Return (X, Y) of the center of cell containing provided text 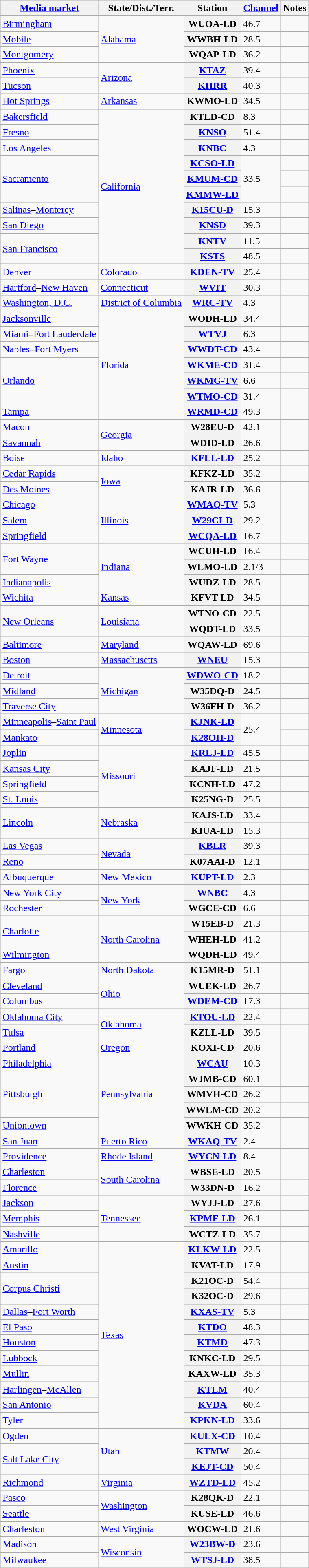
Channel (261, 8)
Station (213, 8)
Chicago (50, 505)
WJMB-CD (213, 1079)
KDEN-TV (213, 272)
WQDH-LD (213, 955)
KTMD (213, 1343)
K28OH-D (213, 738)
Lubbock (50, 1358)
Nevada (141, 854)
Salt Lake City (50, 1459)
Media market (50, 8)
Midland (50, 691)
Ogden (50, 1435)
WODH-LD (213, 318)
WUOA-LD (213, 24)
WDID-LD (213, 442)
16.4 (261, 551)
Washington (141, 1506)
K32OC-D (213, 1296)
Texas (141, 1335)
WCTZ-LD (213, 1234)
12.1 (261, 861)
21.5 (261, 769)
State/Dist./Terr. (141, 8)
WQAW-LD (213, 644)
Philadelphia (50, 1063)
2.3 (261, 877)
WNEU (213, 660)
WWKH-CD (213, 1125)
WQAP-LD (213, 55)
KCSO-LD (213, 163)
40.4 (261, 1389)
Salem (50, 520)
49.3 (261, 411)
Oklahoma (141, 1025)
47.2 (261, 784)
2.1/3 (261, 567)
K28QK-D (213, 1498)
Las Vegas (50, 846)
W33DN-D (213, 1188)
Dallas–Fort Worth (50, 1312)
KJNK-LD (213, 722)
Tennessee (141, 1219)
Illinois (141, 520)
WWBH-LD (213, 39)
KSTS (213, 256)
20.4 (261, 1451)
Mullin (50, 1374)
WCUH-LD (213, 551)
WUEK-LD (213, 986)
43.4 (261, 349)
Colorado (141, 272)
Lincoln (50, 823)
Indianapolis (50, 582)
Idaho (141, 458)
KAJR-LD (213, 489)
Florida (141, 365)
Fresno (50, 132)
KAJF-LD (213, 769)
29.6 (261, 1296)
KPMF-LD (213, 1219)
38.5 (261, 1560)
KNSO (213, 132)
District of Columbia (141, 303)
WRC-TV (213, 303)
Boston (50, 660)
KFLL-LD (213, 458)
WNBC (213, 892)
20.5 (261, 1172)
KLKW-LD (213, 1250)
6.3 (261, 334)
25.5 (261, 799)
Savannah (50, 442)
Arizona (141, 78)
Connecticut (141, 287)
KXAS-TV (213, 1312)
Los Angeles (50, 148)
Baltimore (50, 644)
50.4 (261, 1467)
WHEH-LD (213, 939)
Wilmington (50, 955)
26.1 (261, 1219)
Pittsburgh (50, 1094)
West Virginia (141, 1529)
25.2 (261, 458)
Corpus Christi (50, 1288)
Notes (295, 8)
Kansas (141, 598)
New Mexico (141, 877)
Naples–Fort Myers (50, 349)
2.4 (261, 1141)
Massachusetts (141, 660)
New York City (50, 892)
KNTV (213, 241)
KMMW-LD (213, 194)
K15CU-D (213, 210)
WTVJ (213, 334)
Iowa (141, 481)
16.7 (261, 536)
Kansas City (50, 769)
33.4 (261, 815)
Columbus (50, 1001)
29.5 (261, 1358)
WTNO-CD (213, 613)
Bakersfield (50, 117)
W35DQ-D (213, 691)
24.5 (261, 691)
San Francisco (50, 249)
Traverse City (50, 707)
42.1 (261, 427)
11.5 (261, 241)
Reno (50, 861)
WCAU (213, 1063)
39.4 (261, 70)
46.7 (261, 24)
Michigan (141, 691)
KNKC-LD (213, 1358)
41.2 (261, 939)
San Antonio (50, 1405)
60.1 (261, 1079)
KRLJ-LD (213, 753)
WGCE-CD (213, 908)
Madison (50, 1544)
29.2 (261, 520)
10.3 (261, 1063)
California (141, 187)
26.6 (261, 442)
WBSE-LD (213, 1172)
KIUA-LD (213, 830)
WRMD-CD (213, 411)
Richmond (50, 1482)
WWLM-CD (213, 1110)
KZLL-LD (213, 1032)
Hot Springs (50, 101)
KTDO (213, 1327)
WUDZ-LD (213, 582)
Nebraska (141, 823)
27.6 (261, 1203)
Washington, D.C. (50, 303)
Arkansas (141, 101)
Uniontown (50, 1125)
Cleveland (50, 986)
26.7 (261, 986)
New Orleans (50, 621)
KULX-CD (213, 1435)
35.7 (261, 1234)
K25NG-D (213, 799)
47.3 (261, 1343)
Orlando (50, 380)
Tucson (50, 86)
16.2 (261, 1188)
North Dakota (141, 970)
KWMO-LD (213, 101)
45.2 (261, 1482)
WMVH-CD (213, 1094)
Houston (50, 1343)
23.6 (261, 1544)
Des Moines (50, 489)
17.9 (261, 1265)
WYJJ-LD (213, 1203)
26.2 (261, 1094)
36.6 (261, 489)
WKMG-TV (213, 380)
Milwaukee (50, 1560)
KTLD-CD (213, 117)
Nashville (50, 1234)
KTMW (213, 1451)
Miami–Fort Lauderdale (50, 334)
8.4 (261, 1156)
Fort Wayne (50, 559)
22.1 (261, 1498)
20.2 (261, 1110)
Oregon (141, 1048)
W23BW-D (213, 1544)
40.3 (261, 86)
San Juan (50, 1141)
Ohio (141, 994)
Jacksonville (50, 318)
KNBC (213, 148)
Indiana (141, 567)
WCQA-LD (213, 536)
W36FH-D (213, 707)
Jackson (50, 1203)
KPKN-LD (213, 1420)
Mankato (50, 738)
30.3 (261, 287)
Salinas–Monterey (50, 210)
Minnesota (141, 730)
Utah (141, 1451)
KVAT-LD (213, 1265)
20.6 (261, 1048)
Oklahoma City (50, 1017)
WYCN-LD (213, 1156)
WDEM-CD (213, 1001)
Pasco (50, 1498)
Providence (50, 1156)
48.3 (261, 1327)
Harlingen–McAllen (50, 1389)
Macon (50, 427)
Minneapolis–Saint Paul (50, 722)
KBLR (213, 846)
El Paso (50, 1327)
Austin (50, 1265)
K21OC-D (213, 1281)
Tampa (50, 411)
Wichita (50, 598)
Joplin (50, 753)
South Carolina (141, 1179)
KTAZ (213, 70)
46.6 (261, 1513)
North Carolina (141, 939)
51.1 (261, 970)
KEJT-CD (213, 1467)
Amarillo (50, 1250)
33.6 (261, 1420)
Seattle (50, 1513)
KUSE-LD (213, 1513)
WDWO-CD (213, 675)
10.4 (261, 1435)
WKAQ-TV (213, 1141)
KFVT-LD (213, 598)
Montgomery (50, 55)
Pennsylvania (141, 1094)
21.6 (261, 1529)
Mobile (50, 39)
Birmingham (50, 24)
WQDT-LD (213, 629)
Portland (50, 1048)
69.6 (261, 644)
KHRR (213, 86)
KTOU-LD (213, 1017)
KAXW-LD (213, 1374)
WMAQ-TV (213, 505)
8.3 (261, 117)
Virginia (141, 1482)
Charlotte (50, 931)
Sacramento (50, 179)
W28EU-D (213, 427)
Wisconsin (141, 1552)
49.4 (261, 955)
Florence (50, 1188)
Louisiana (141, 621)
Denver (50, 272)
St. Louis (50, 799)
35.3 (261, 1374)
18.2 (261, 675)
Fargo (50, 970)
45.5 (261, 753)
WTSJ-LD (213, 1560)
Rochester (50, 908)
San Diego (50, 225)
Tulsa (50, 1032)
KMUM-CD (213, 179)
60.4 (261, 1405)
17.3 (261, 1001)
W15EB-D (213, 923)
WZTD-LD (213, 1482)
W29CI-D (213, 520)
KNSD (213, 225)
New York (141, 900)
Puerto Rico (141, 1141)
Georgia (141, 435)
Memphis (50, 1219)
22.4 (261, 1017)
Missouri (141, 776)
34.4 (261, 318)
54.4 (261, 1281)
39.5 (261, 1032)
KCNH-LD (213, 784)
KOXI-CD (213, 1048)
WVIT (213, 287)
KAJS-LD (213, 815)
WOCW-LD (213, 1529)
WKME-CD (213, 365)
KFKZ-LD (213, 474)
Rhode Island (141, 1156)
Detroit (50, 675)
WWDT-CD (213, 349)
K15MR-D (213, 970)
48.5 (261, 256)
Cedar Rapids (50, 474)
Hartford–New Haven (50, 287)
Albuquerque (50, 877)
KTLM (213, 1389)
K07AAI-D (213, 861)
Alabama (141, 39)
Maryland (141, 644)
Tyler (50, 1420)
51.4 (261, 132)
Boise (50, 458)
WLMO-LD (213, 567)
Phoenix (50, 70)
WTMO-CD (213, 396)
KVDA (213, 1405)
21.3 (261, 923)
KUPT-LD (213, 877)
